Capture the cell that displays the provided text and extract its (x, y) central coordinate. 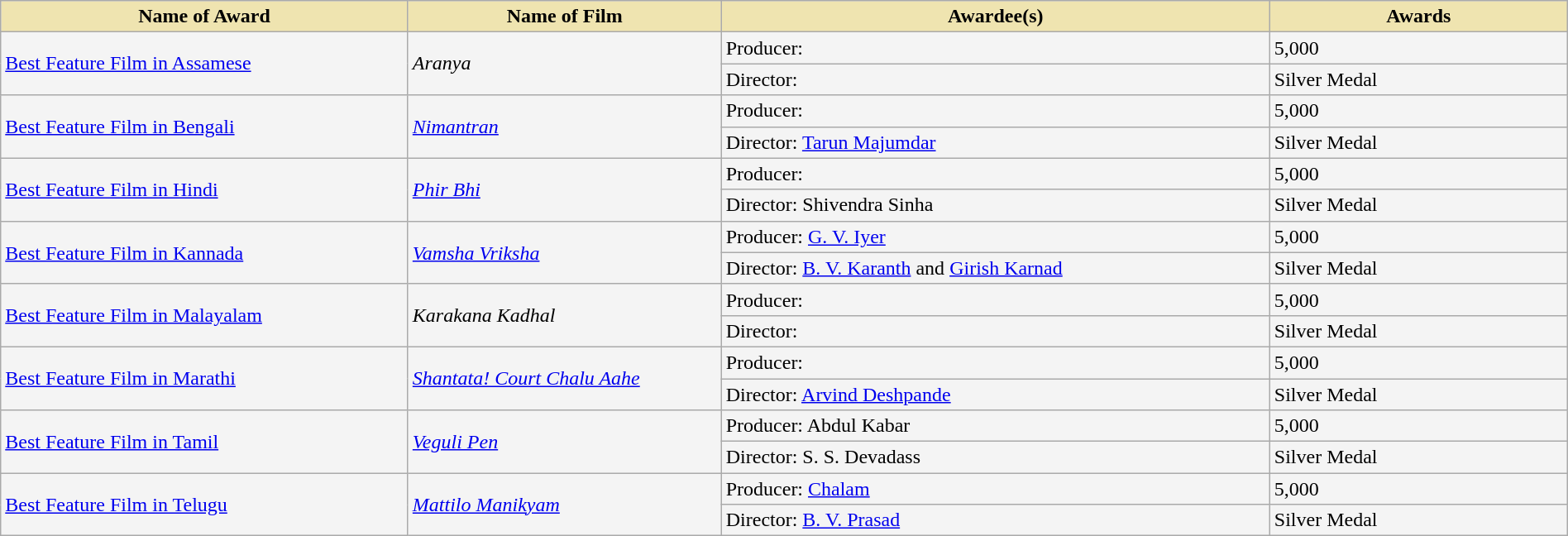
Nimantran (564, 127)
Best Feature Film in Bengali (205, 127)
Best Feature Film in Assamese (205, 64)
Director: B. V. Karanth and Girish Karnad (996, 268)
Veguli Pen (564, 442)
Awards (1418, 17)
Best Feature Film in Hindi (205, 189)
Mattilo Manikyam (564, 505)
Aranya (564, 64)
Director: S. S. Devadass (996, 457)
Director: B. V. Prasad (996, 520)
Karakana Kadhal (564, 315)
Vamsha Vriksha (564, 252)
Director: Arvind Deshpande (996, 395)
Awardee(s) (996, 17)
Name of Film (564, 17)
Best Feature Film in Telugu (205, 505)
Producer: G. V. Iyer (996, 237)
Producer: Abdul Kabar (996, 426)
Name of Award (205, 17)
Shantata! Court Chalu Aahe (564, 378)
Producer: Chalam (996, 489)
Best Feature Film in Kannada (205, 252)
Best Feature Film in Malayalam (205, 315)
Best Feature Film in Marathi (205, 378)
Best Feature Film in Tamil (205, 442)
Director: Tarun Majumdar (996, 142)
Phir Bhi (564, 189)
Director: Shivendra Sinha (996, 205)
